Determine the [X, Y] coordinate at the center of the cell enclosing the given text.  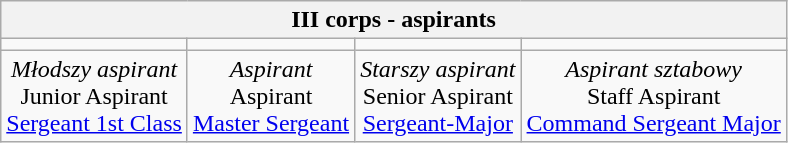
III corps - aspirants [394, 20]
Aspirant Aspirant Master Sergeant [270, 96]
Starszy aspirant Senior Aspirant Sergeant-Major [438, 96]
Młodszy aspirant Junior Aspirant Sergeant 1st Class [94, 96]
Aspirant sztabowy Staff Aspirant Command Sergeant Major [654, 96]
